Search for the cell housing the specified text and yield its [x, y] center coordinate. 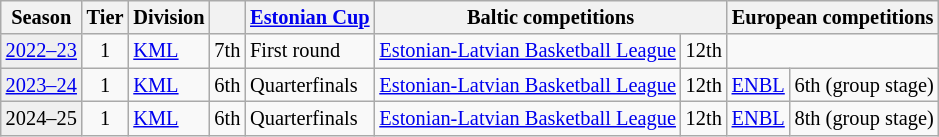
First round [310, 51]
Season [42, 17]
European competitions [833, 17]
2022–23 [42, 51]
Division [168, 17]
Baltic competitions [550, 17]
7th [227, 51]
2023–24 [42, 85]
6th (group stage) [864, 85]
Tier [106, 17]
2024–25 [42, 118]
Estonian Cup [310, 17]
8th (group stage) [864, 118]
